Search for the cell housing the specified text and yield its (X, Y) center coordinate. 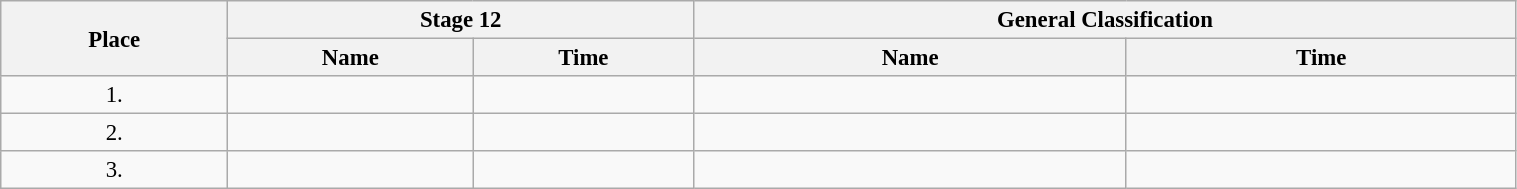
Place (114, 38)
1. (114, 95)
Stage 12 (461, 20)
3. (114, 170)
General Classification (1105, 20)
2. (114, 133)
